Identify which cell holds the provided text, then report its (x, y) central coordinate. 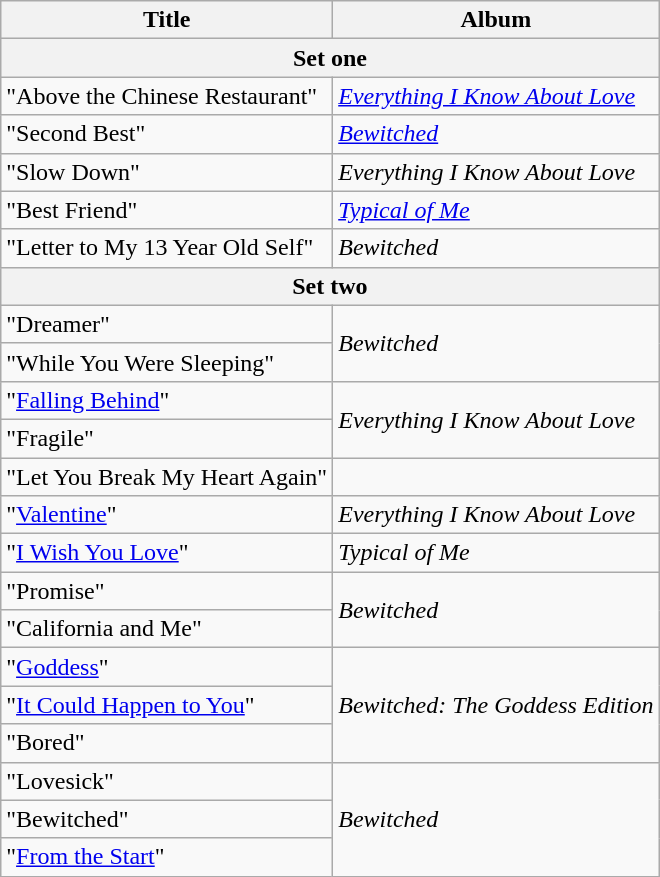
"Valentine" (167, 515)
"From the Start" (167, 857)
"Best Friend" (167, 210)
"Falling Behind" (167, 400)
"Letter to My 13 Year Old Self" (167, 248)
"Bewitched" (167, 819)
"It Could Happen to You" (167, 705)
Title (167, 20)
"Bored" (167, 743)
"Dreamer" (167, 324)
"California and Me" (167, 629)
"Slow Down" (167, 172)
"Lovesick" (167, 781)
"Promise" (167, 591)
"Let You Break My Heart Again" (167, 477)
"I Wish You Love" (167, 553)
Set two (330, 286)
"Goddess" (167, 667)
Set one (330, 58)
Bewitched: The Goddess Edition (496, 705)
"While You Were Sleeping" (167, 362)
"Above the Chinese Restaurant" (167, 96)
"Fragile" (167, 438)
"Second Best" (167, 134)
Album (496, 20)
